Return the [x, y] coordinate for the center point of the cell that contains the specified text.  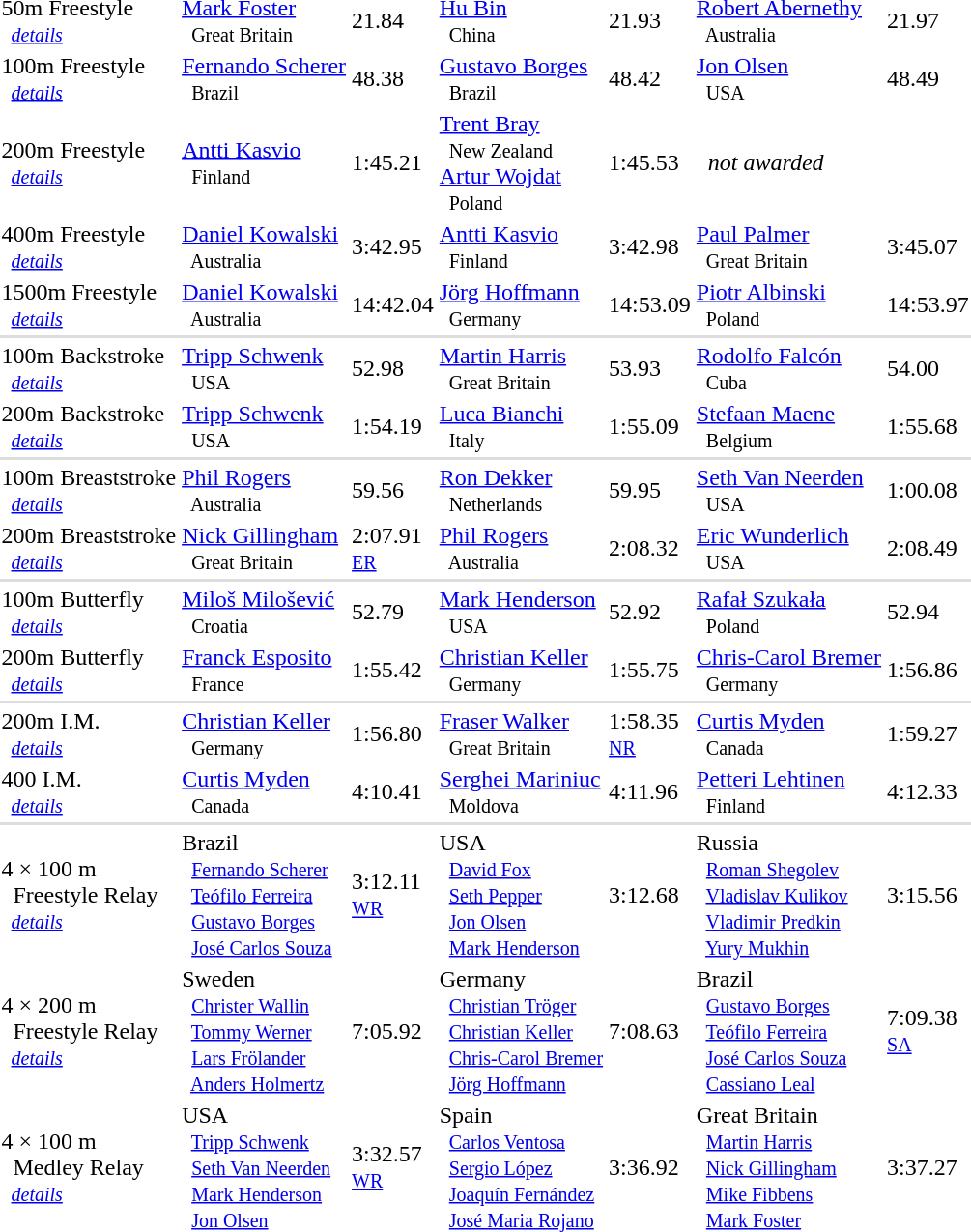
52.79 [393, 613]
3:15.56 [928, 895]
4:10.41 [393, 792]
59.95 [650, 491]
3:12.11 WR [393, 895]
Mark Henderson USA [521, 613]
Russia Roman Shegolev Vladislav Kulikov Vladimir Predkin Yury Mukhin [788, 895]
3:45.07 [928, 247]
Stefaan Maene Belgium [788, 427]
2:08.49 [928, 549]
1:54.19 [393, 427]
Piotr Albinski Poland [788, 305]
Jörg Hoffmann Germany [521, 305]
1:45.53 [650, 162]
Seth Van Neerden USA [788, 491]
7:05.92 [393, 1031]
Petteri Lehtinen Finland [788, 792]
1500m Freestyle details [89, 305]
1:56.80 [393, 734]
Ron Dekker Netherlands [521, 491]
3:12.68 [650, 895]
Jon Olsen USA [788, 79]
1:56.86 [928, 671]
4 × 100 m Freestyle Relay details [89, 895]
Gustavo Borges Brazil [521, 79]
Luca Bianchi Italy [521, 427]
7:09.38 SA [928, 1031]
Trent Bray New Zealand Artur Wojdat Poland [521, 162]
3:42.98 [650, 247]
7:08.63 [650, 1031]
1:55.09 [650, 427]
48.49 [928, 79]
Brazil Fernando Scherer Teófilo Ferreira Gustavo Borges José Carlos Souza [265, 895]
52.92 [650, 613]
1:00.08 [928, 491]
52.98 [393, 369]
3:42.95 [393, 247]
48.38 [393, 79]
48.42 [650, 79]
52.94 [928, 613]
59.56 [393, 491]
Eric Wunderlich USA [788, 549]
Nick Gillingham Great Britain [265, 549]
Fraser Walker Great Britain [521, 734]
54.00 [928, 369]
Franck Esposito France [265, 671]
200m I.M. details [89, 734]
14:42.04 [393, 305]
4:11.96 [650, 792]
Rafał Szukała Poland [788, 613]
200m Butterfly details [89, 671]
Sweden Christer Wallin Tommy Werner Lars Frölander Anders Holmertz [265, 1031]
Rodolfo Falcón Cuba [788, 369]
Germany Christian Tröger Christian Keller Chris-Carol Bremer Jörg Hoffmann [521, 1031]
2:07.91 ER [393, 549]
400m Freestyle details [89, 247]
4:12.33 [928, 792]
Chris-Carol Bremer Germany [788, 671]
1:45.21 [393, 162]
1:58.35 NR [650, 734]
Fernando Scherer Brazil [265, 79]
200m Backstroke details [89, 427]
2:08.32 [650, 549]
not awarded [788, 162]
Serghei Mariniuc Moldova [521, 792]
USA David Fox Seth Pepper Jon Olsen Mark Henderson [521, 895]
14:53.09 [650, 305]
1:55.75 [650, 671]
1:55.68 [928, 427]
200m Breaststroke details [89, 549]
Miloš Milošević Croatia [265, 613]
100m Breaststroke details [89, 491]
Brazil Gustavo Borges Teófilo Ferreira José Carlos Souza Cassiano Leal [788, 1031]
100m Butterfly details [89, 613]
100m Freestyle details [89, 79]
1:59.27 [928, 734]
100m Backstroke details [89, 369]
Martin Harris Great Britain [521, 369]
1:55.42 [393, 671]
4 × 200 m Freestyle Relay details [89, 1031]
53.93 [650, 369]
200m Freestyle details [89, 162]
400 I.M. details [89, 792]
Paul Palmer Great Britain [788, 247]
14:53.97 [928, 305]
